Determine the (x, y) coordinate at the center of the cell enclosing the given text.  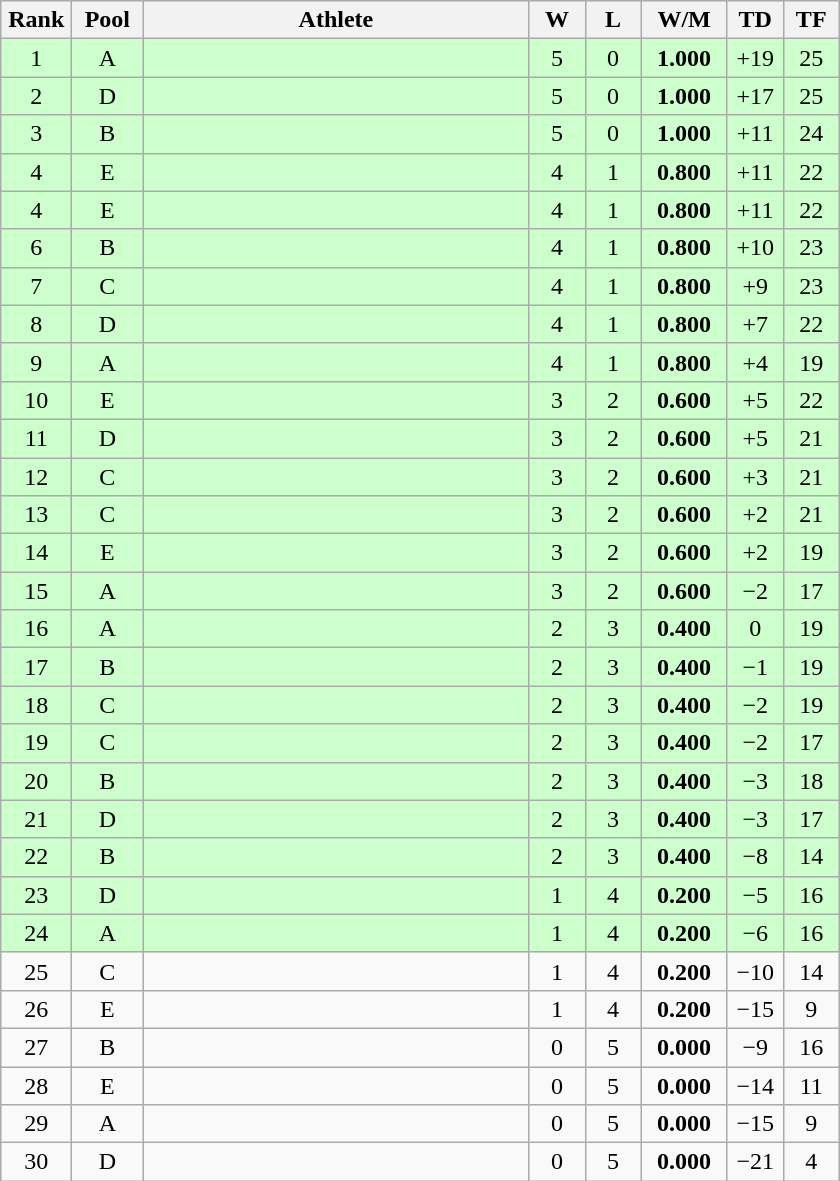
−9 (755, 1047)
28 (36, 1085)
TD (755, 20)
30 (36, 1162)
−6 (755, 933)
W/M (684, 20)
W (557, 20)
Pool (108, 20)
−5 (755, 895)
−14 (755, 1085)
+9 (755, 286)
10 (36, 400)
Athlete (336, 20)
Rank (36, 20)
−1 (755, 667)
−21 (755, 1162)
6 (36, 248)
+17 (755, 96)
12 (36, 477)
15 (36, 591)
29 (36, 1124)
+3 (755, 477)
−8 (755, 857)
+4 (755, 362)
L (613, 20)
27 (36, 1047)
−10 (755, 971)
+19 (755, 58)
20 (36, 781)
+10 (755, 248)
13 (36, 515)
+7 (755, 324)
26 (36, 1009)
7 (36, 286)
TF (811, 20)
8 (36, 324)
